Extract the (x, y) coordinate from the center of the cell holding the provided text.  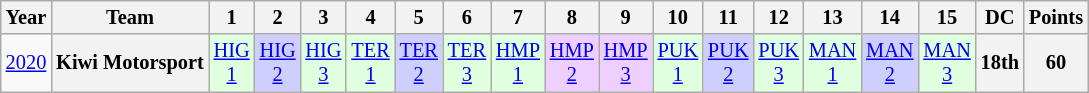
HMP3 (626, 63)
PUK2 (728, 63)
TER3 (467, 63)
6 (467, 17)
18th (1000, 63)
MAN2 (890, 63)
3 (323, 17)
13 (832, 17)
12 (778, 17)
2 (278, 17)
2020 (26, 63)
HMP2 (572, 63)
MAN3 (946, 63)
HMP1 (518, 63)
60 (1056, 63)
TER1 (370, 63)
Team (130, 17)
DC (1000, 17)
HIG2 (278, 63)
Year (26, 17)
1 (232, 17)
8 (572, 17)
HIG3 (323, 63)
10 (678, 17)
9 (626, 17)
4 (370, 17)
TER2 (419, 63)
MAN1 (832, 63)
11 (728, 17)
Points (1056, 17)
14 (890, 17)
15 (946, 17)
7 (518, 17)
PUK1 (678, 63)
PUK3 (778, 63)
5 (419, 17)
HIG1 (232, 63)
Kiwi Motorsport (130, 63)
